Output the (x, y) coordinate of the center of the cell containing the given text.  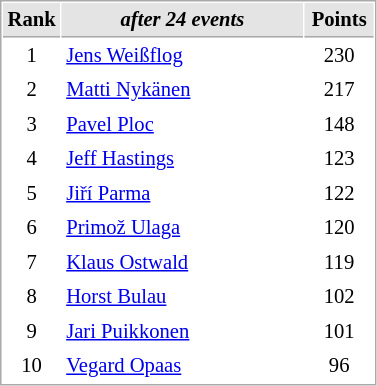
1 (32, 56)
120 (340, 228)
9 (32, 332)
Points (340, 20)
Vegard Opaas (183, 366)
7 (32, 262)
10 (32, 366)
6 (32, 228)
101 (340, 332)
123 (340, 158)
217 (340, 90)
Matti Nykänen (183, 90)
230 (340, 56)
Pavel Ploc (183, 124)
3 (32, 124)
148 (340, 124)
5 (32, 194)
Jeff Hastings (183, 158)
2 (32, 90)
Klaus Ostwald (183, 262)
Rank (32, 20)
8 (32, 296)
after 24 events (183, 20)
4 (32, 158)
Jiří Parma (183, 194)
119 (340, 262)
96 (340, 366)
Horst Bulau (183, 296)
102 (340, 296)
122 (340, 194)
Primož Ulaga (183, 228)
Jari Puikkonen (183, 332)
Jens Weißflog (183, 56)
